Identify which cell holds the provided text, then report its [X, Y] central coordinate. 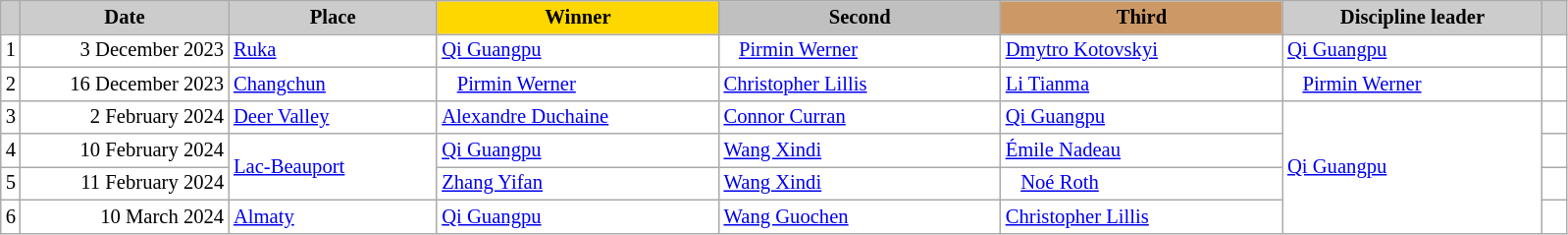
Almaty [333, 216]
10 February 2024 [125, 150]
Wang Guochen [860, 216]
Ruka [333, 50]
3 December 2023 [125, 50]
Discipline leader [1413, 17]
11 February 2024 [125, 183]
4 [11, 150]
Third [1142, 17]
2 [11, 84]
Connor Curran [860, 117]
10 March 2024 [125, 216]
Noé Roth [1142, 183]
Deer Valley [333, 117]
Second [860, 17]
16 December 2023 [125, 84]
2 February 2024 [125, 117]
Changchun [333, 84]
1 [11, 50]
5 [11, 183]
Winner [577, 17]
6 [11, 216]
Émile Nadeau [1142, 150]
Lac-Beauport [333, 167]
Li Tianma [1142, 84]
Place [333, 17]
Dmytro Kotovskyi [1142, 50]
Alexandre Duchaine [577, 117]
Date [125, 17]
3 [11, 117]
Zhang Yifan [577, 183]
